Extract the (X, Y) coordinate from the center of the cell holding the provided text.  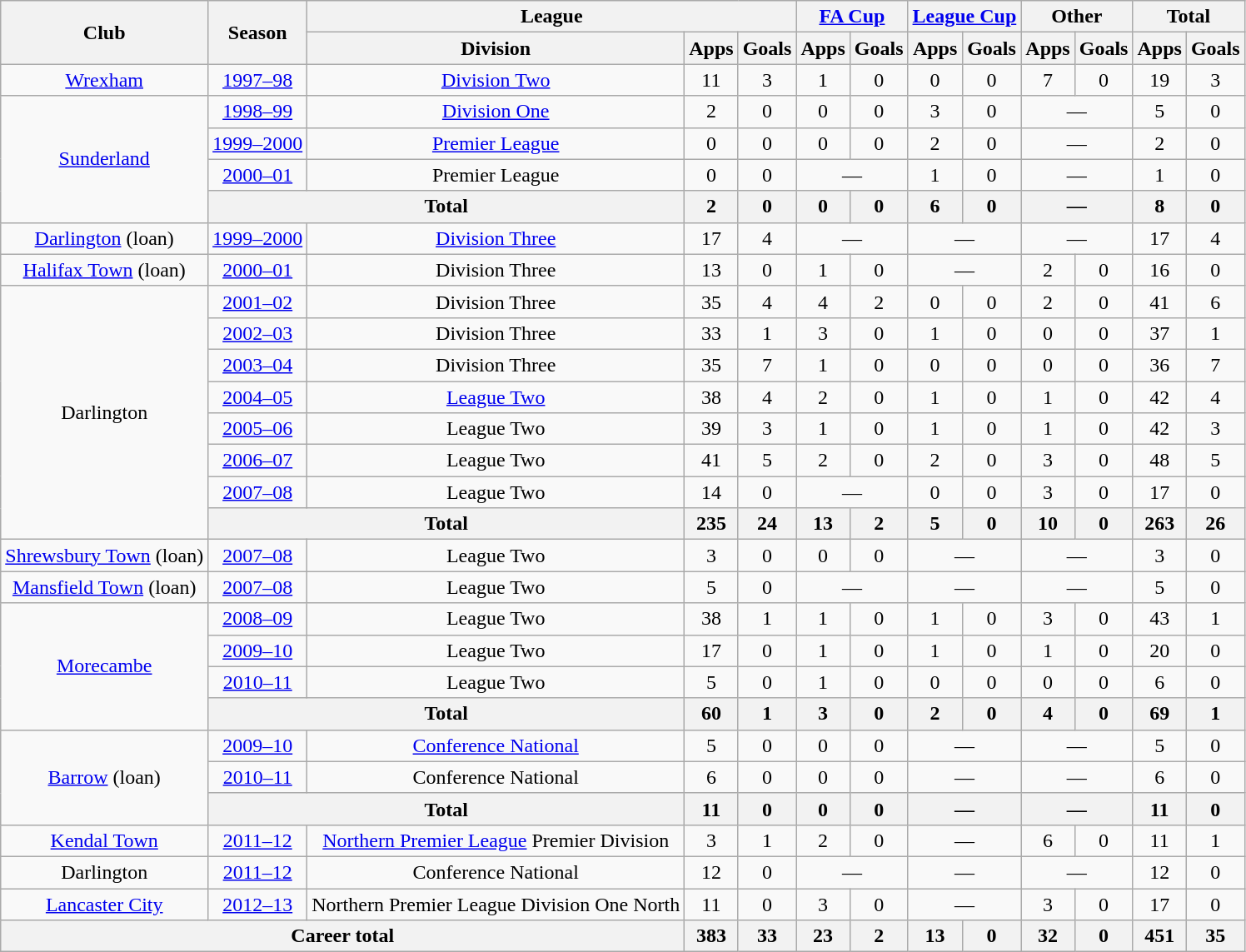
Division Two (496, 80)
Shrewsbury Town (loan) (105, 556)
69 (1159, 714)
Northern Premier League Division One North (496, 904)
16 (1159, 270)
14 (711, 492)
36 (1159, 365)
1998–99 (258, 112)
24 (767, 524)
39 (711, 429)
48 (1159, 461)
FA Cup (852, 17)
10 (1048, 524)
235 (711, 524)
26 (1215, 524)
Division (496, 48)
20 (1159, 650)
2004–05 (258, 397)
Morecambe (105, 666)
8 (1159, 207)
2003–04 (258, 365)
2002–03 (258, 333)
Halifax Town (loan) (105, 270)
451 (1159, 936)
383 (711, 936)
19 (1159, 80)
Season (258, 32)
32 (1048, 936)
Sunderland (105, 159)
Mansfield Town (loan) (105, 587)
2006–07 (258, 461)
263 (1159, 524)
Kendal Town (105, 840)
Wrexham (105, 80)
2008–09 (258, 619)
Division One (496, 112)
Lancaster City (105, 904)
Northern Premier League Premier Division (496, 840)
League Cup (964, 17)
2001–02 (258, 302)
2012–13 (258, 904)
2005–06 (258, 429)
23 (823, 936)
League (551, 17)
60 (711, 714)
37 (1159, 333)
Barrow (loan) (105, 777)
43 (1159, 619)
Club (105, 32)
Darlington (loan) (105, 238)
1997–98 (258, 80)
Career total (343, 936)
Other (1077, 17)
